Locate the cell with the specified text and output its (x, y) center coordinate. 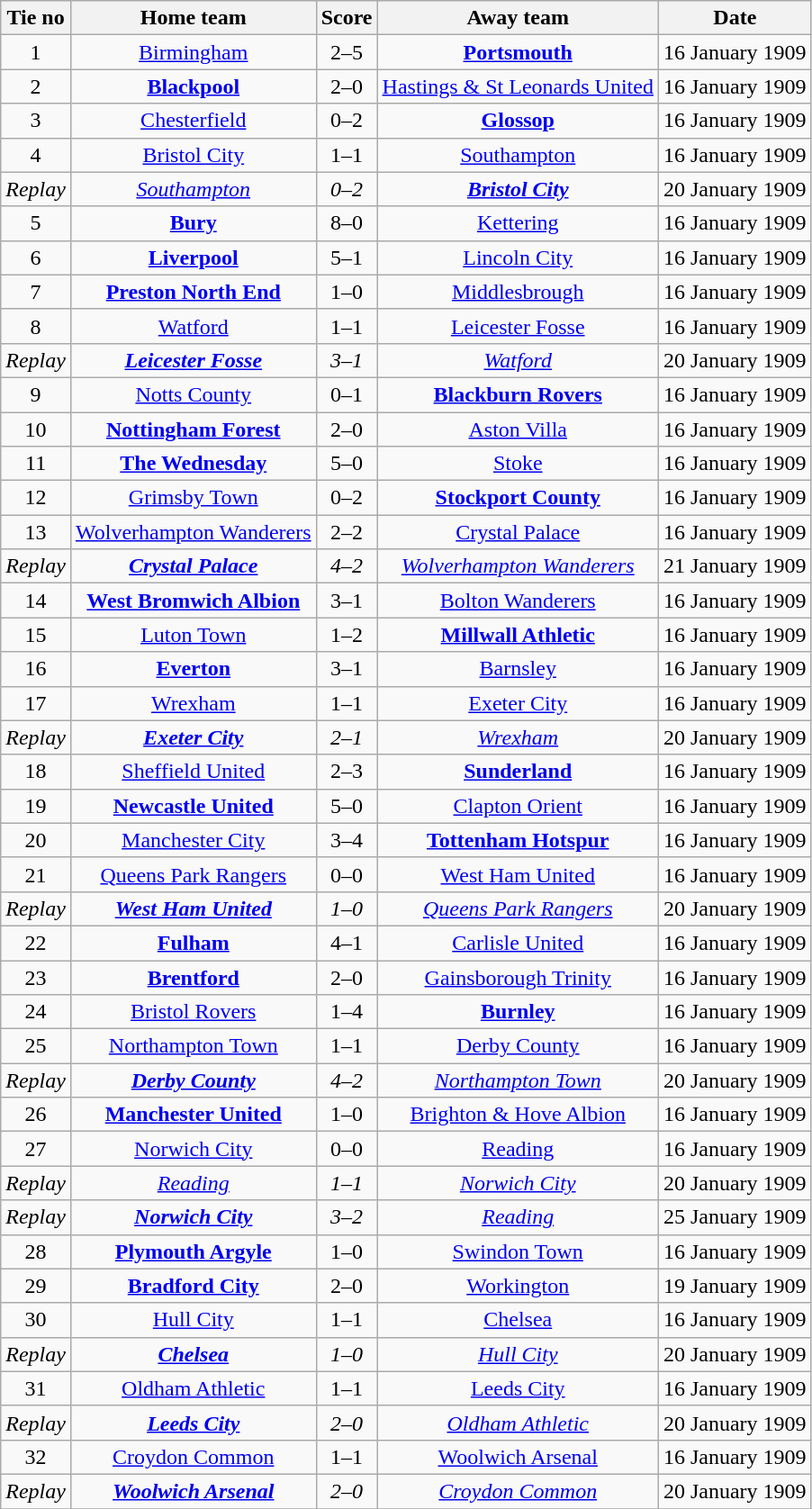
Everton (193, 669)
9 (36, 394)
26 (36, 1115)
Carlisle United (518, 943)
Away team (518, 18)
23 (36, 977)
Portsmouth (518, 52)
15 (36, 635)
24 (36, 1012)
19 (36, 806)
5–1 (347, 258)
Notts County (193, 394)
Glossop (518, 121)
Bolton Wanderers (518, 601)
Birmingham (193, 52)
1–4 (347, 1012)
Grimsby Town (193, 498)
3 (36, 121)
22 (36, 943)
Preston North End (193, 292)
Tottenham Hotspur (518, 840)
4 (36, 155)
2–3 (347, 772)
16 (36, 669)
West Bromwich Albion (193, 601)
Clapton Orient (518, 806)
Sheffield United (193, 772)
Hastings & St Leonards United (518, 86)
Blackburn Rovers (518, 394)
32 (36, 1457)
10 (36, 429)
Manchester United (193, 1115)
Nottingham Forest (193, 429)
Lincoln City (518, 258)
13 (36, 532)
The Wednesday (193, 464)
3–4 (347, 840)
Newcastle United (193, 806)
Middlesbrough (518, 292)
25 January 1909 (735, 1217)
25 (36, 1046)
27 (36, 1149)
Barnsley (518, 669)
Plymouth Argyle (193, 1251)
6 (36, 258)
Stoke (518, 464)
Home team (193, 18)
2 (36, 86)
12 (36, 498)
2–5 (347, 52)
4–1 (347, 943)
Luton Town (193, 635)
Aston Villa (518, 429)
28 (36, 1251)
Brentford (193, 977)
2–1 (347, 737)
1–2 (347, 635)
0–1 (347, 394)
Sunderland (518, 772)
29 (36, 1286)
Burnley (518, 1012)
11 (36, 464)
14 (36, 601)
Workington (518, 1286)
8–0 (347, 223)
Tie no (36, 18)
Score (347, 18)
7 (36, 292)
20 (36, 840)
Stockport County (518, 498)
Gainsborough Trinity (518, 977)
Brighton & Hove Albion (518, 1115)
Date (735, 18)
Bury (193, 223)
Bradford City (193, 1286)
8 (36, 326)
Kettering (518, 223)
Swindon Town (518, 1251)
Fulham (193, 943)
5 (36, 223)
1 (36, 52)
21 (36, 874)
21 January 1909 (735, 566)
30 (36, 1320)
2–2 (347, 532)
18 (36, 772)
19 January 1909 (735, 1286)
3–2 (347, 1217)
Liverpool (193, 258)
31 (36, 1388)
17 (36, 703)
Bristol Rovers (193, 1012)
Manchester City (193, 840)
Chesterfield (193, 121)
Millwall Athletic (518, 635)
Blackpool (193, 86)
